Return (x, y) of the center of cell containing provided text 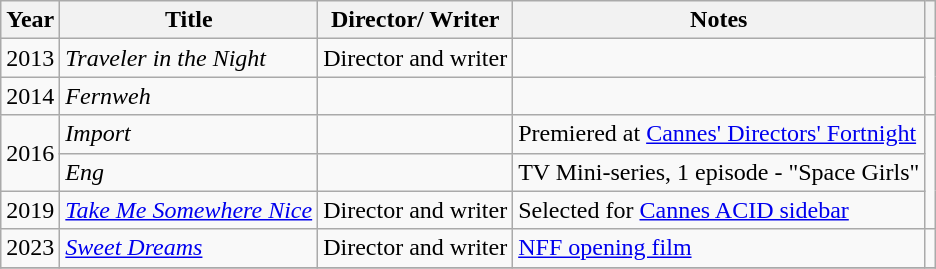
Traveler in the Night (189, 58)
2016 (30, 153)
Notes (719, 20)
2013 (30, 58)
Fernweh (189, 96)
Sweet Dreams (189, 248)
Title (189, 20)
Selected for Cannes ACID sidebar (719, 210)
2019 (30, 210)
2014 (30, 96)
Year (30, 20)
Premiered at Cannes' Directors' Fortnight (719, 134)
Import (189, 134)
Take Me Somewhere Nice (189, 210)
Eng (189, 172)
Director/ Writer (416, 20)
NFF opening film (719, 248)
TV Mini-series, 1 episode - "Space Girls" (719, 172)
2023 (30, 248)
